From the cell containing the given text, extract its center point as [X, Y] coordinate. 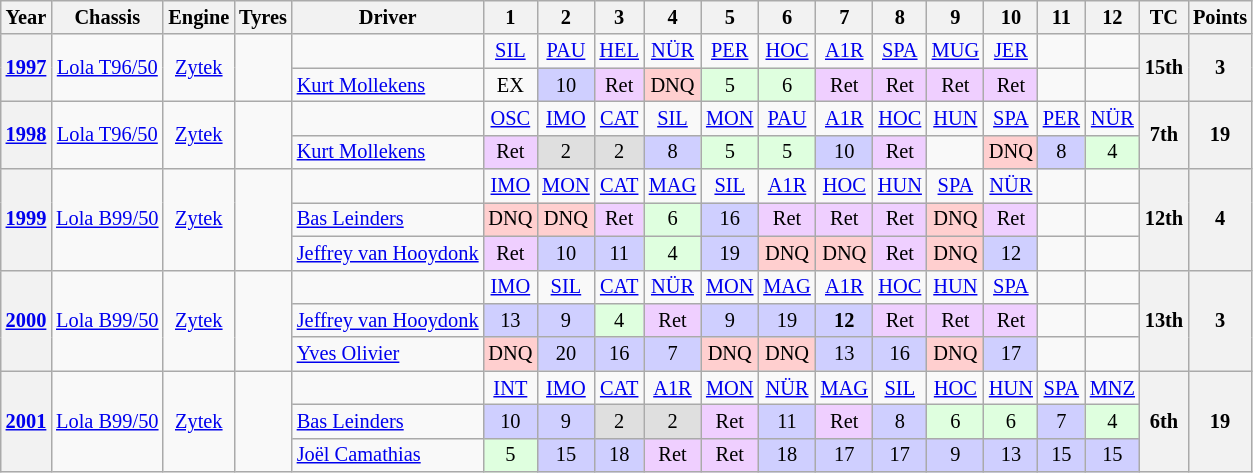
1998 [26, 134]
Engine [198, 17]
HEL [620, 51]
20 [566, 354]
Year [26, 17]
1 [510, 17]
1999 [26, 220]
MNZ [1112, 388]
Tyres [263, 17]
OSC [510, 118]
12th [1164, 220]
2001 [26, 422]
13th [1164, 320]
6th [1164, 422]
JER [1011, 51]
Chassis [107, 17]
Joël Camathias [388, 455]
INT [510, 388]
Points [1220, 17]
15th [1164, 68]
MUG [956, 51]
TC [1164, 17]
Driver [388, 17]
Yves Olivier [388, 354]
7th [1164, 134]
2000 [26, 320]
EX [510, 85]
1997 [26, 68]
